Detect which cell encompasses the target text, then output its (X, Y) center coordinate. 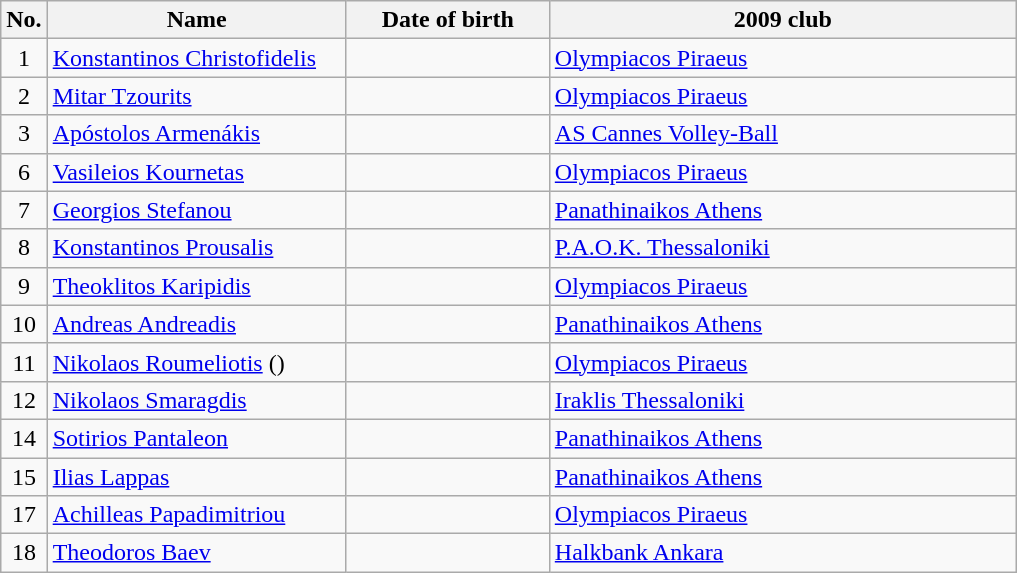
Konstantinos Christofidelis (196, 58)
2009 club (782, 20)
8 (24, 248)
15 (24, 477)
Halkbank Ankara (782, 553)
10 (24, 324)
Sotirios Pantaleon (196, 438)
2 (24, 96)
Andreas Andreadis (196, 324)
Vasileios Kournetas (196, 172)
Achilleas Papadimitriou (196, 515)
17 (24, 515)
Ilias Lappas (196, 477)
12 (24, 400)
9 (24, 286)
Nikolaos Roumeliotis () (196, 362)
7 (24, 210)
Nikolaos Smaragdis (196, 400)
Theoklitos Karipidis (196, 286)
AS Cannes Volley-Ball (782, 134)
Georgios Stefanou (196, 210)
6 (24, 172)
Apóstolos Armenákis (196, 134)
Date of birth (448, 20)
11 (24, 362)
Iraklis Thessaloniki (782, 400)
Mitar Tzourits (196, 96)
No. (24, 20)
Konstantinos Prousalis (196, 248)
14 (24, 438)
P.A.O.K. Thessaloniki (782, 248)
18 (24, 553)
1 (24, 58)
Name (196, 20)
Theodoros Baev (196, 553)
3 (24, 134)
